Determine the [x, y] coordinate at the center of the cell enclosing the given text.  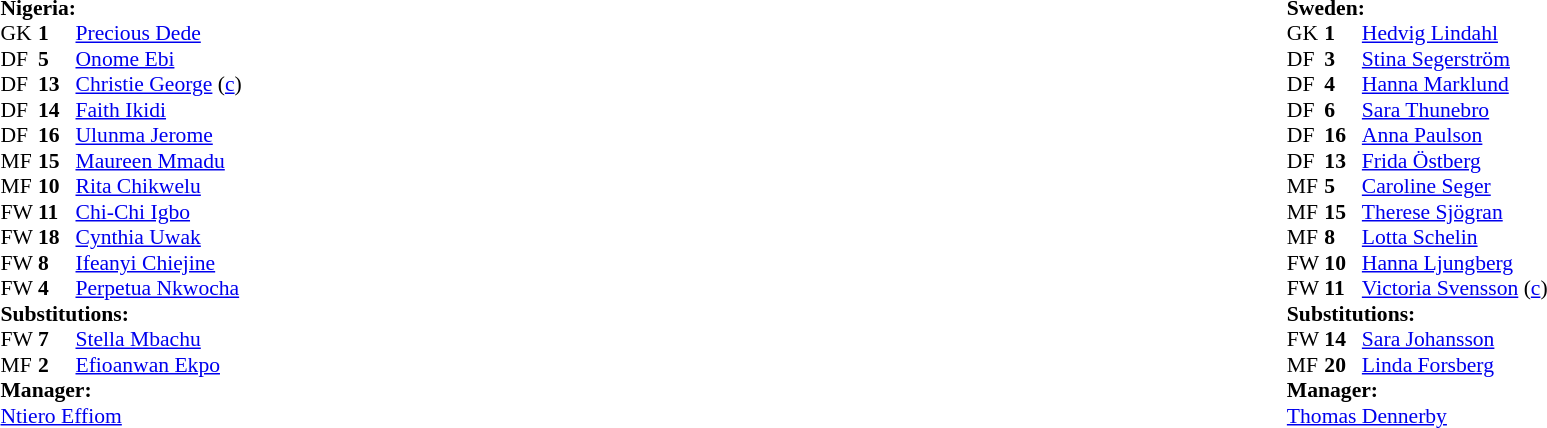
3 [1343, 59]
18 [57, 237]
Manager: [120, 391]
Maureen Mmadu [159, 161]
Christie George (c) [159, 85]
Precious Dede [159, 33]
Perpetua Nkwocha [159, 289]
6 [1343, 110]
Efioanwan Ekpo [159, 365]
Faith Ikidi [159, 110]
Substitutions: [120, 314]
Stella Mbachu [159, 339]
Onome Ebi [159, 59]
Ifeanyi Chiejine [159, 263]
Ulunma Jerome [159, 135]
Chi-Chi Igbo [159, 212]
2 [57, 365]
7 [57, 339]
Rita Chikwelu [159, 187]
20 [1343, 365]
Cynthia Uwak [159, 237]
